Capture the cell that displays the provided text and extract its [x, y] central coordinate. 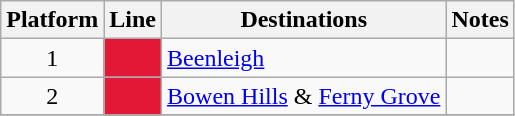
Bowen Hills & Ferny Grove [304, 96]
Beenleigh [304, 58]
Notes [480, 20]
Destinations [304, 20]
1 [52, 58]
Platform [52, 20]
2 [52, 96]
Line [133, 20]
